Locate the cell with the specified text and output its (X, Y) center coordinate. 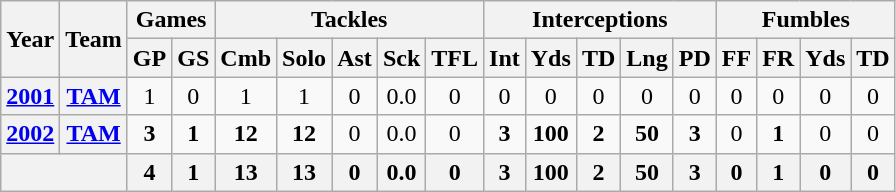
Ast (355, 58)
Games (170, 20)
FR (778, 58)
Solo (304, 58)
Year (30, 39)
Team (94, 39)
GS (194, 58)
FF (736, 58)
2002 (30, 134)
2001 (30, 96)
Fumbles (806, 20)
GP (149, 58)
PD (694, 58)
Sck (401, 58)
Lng (647, 58)
Tackles (350, 20)
Int (505, 58)
TFL (455, 58)
Interceptions (600, 20)
4 (149, 172)
Cmb (246, 58)
